Output the [X, Y] coordinate of the center of the cell containing the given text.  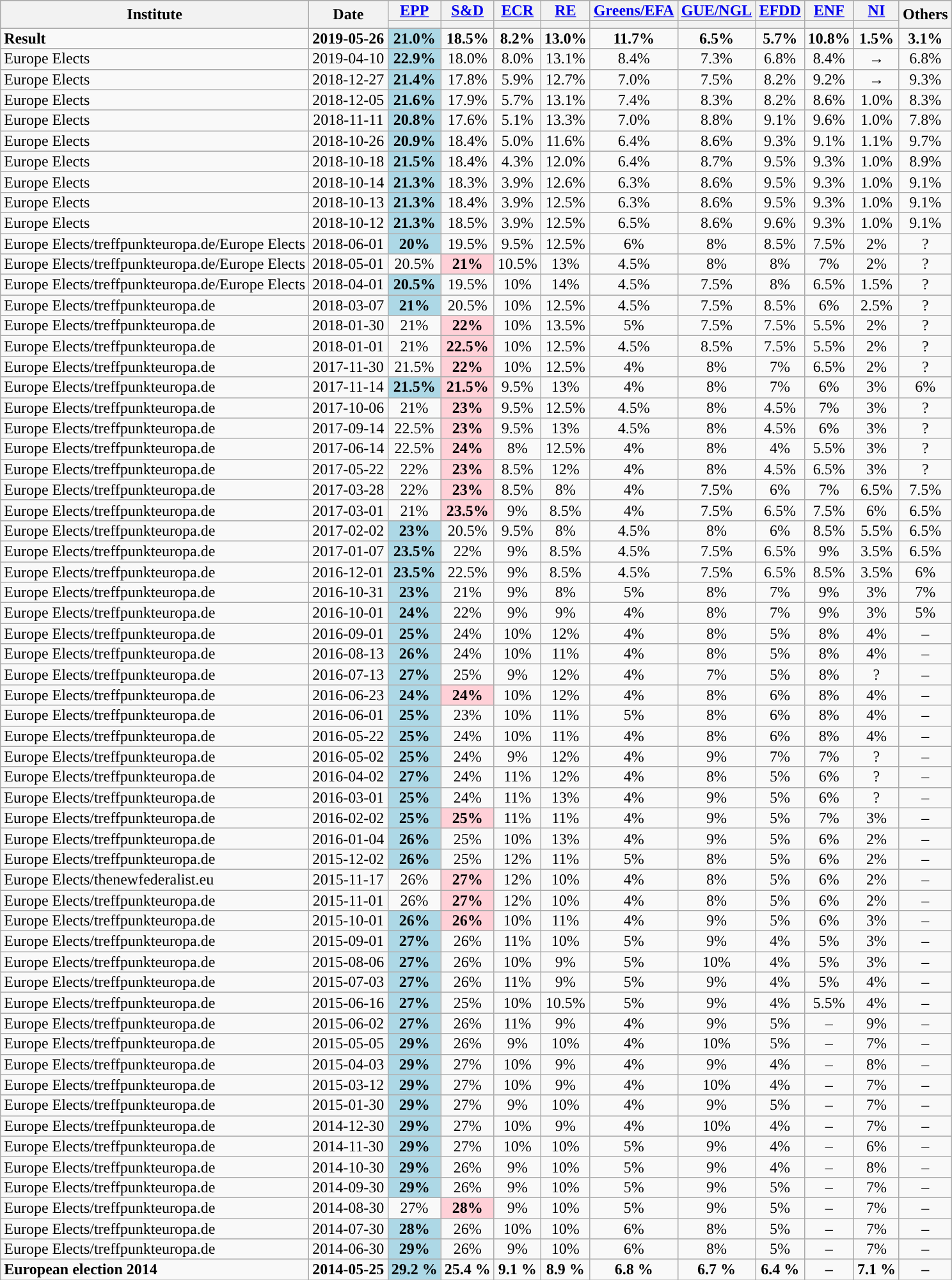
2016-02-02 [349, 818]
2015-07-03 [349, 982]
4.3% [517, 161]
11.6% [566, 141]
2016-08-13 [349, 654]
2015-08-06 [349, 962]
2017-02-02 [349, 531]
7.1 % [877, 1270]
21.0% [415, 38]
2016-01-04 [349, 838]
6.7 % [717, 1270]
RE [566, 11]
2017-05-22 [349, 469]
2018-05-01 [349, 264]
20.9% [415, 141]
29.2 % [415, 1270]
5.1% [517, 120]
21.4% [415, 79]
2018-01-01 [349, 346]
2015-11-17 [349, 879]
2018-03-07 [349, 305]
2015-09-01 [349, 941]
14% [566, 285]
2018-12-27 [349, 79]
European election 2014 [155, 1270]
2014-10-30 [349, 1167]
2017-06-14 [349, 449]
2018-12-05 [349, 100]
10.8% [829, 38]
8.9 % [566, 1270]
7.8% [925, 120]
25.4 % [467, 1270]
2015-06-16 [349, 1003]
18.3% [467, 182]
5.0% [517, 141]
2014-06-30 [349, 1249]
GUE/NGL [717, 11]
12.0% [566, 161]
2018-10-12 [349, 223]
Date [349, 14]
9.2% [829, 79]
2014-09-30 [349, 1187]
17.8% [467, 79]
2018-01-30 [349, 326]
2017-10-06 [349, 408]
2015-10-01 [349, 921]
13.0% [566, 38]
8.8% [717, 120]
8.7% [717, 161]
NI [877, 11]
2015-04-03 [349, 1064]
2015-03-12 [349, 1085]
2014-08-30 [349, 1208]
20.8% [415, 120]
2016-05-02 [349, 756]
2018-10-14 [349, 182]
7.4% [633, 100]
1.1% [877, 141]
2016-12-01 [349, 572]
2014-11-30 [349, 1146]
13.5% [566, 326]
2014-05-25 [349, 1270]
2016-10-31 [349, 593]
22.9% [415, 59]
Institute [155, 14]
S&D [467, 11]
2014-07-30 [349, 1229]
Others [925, 14]
2018-10-18 [349, 161]
2015-01-30 [349, 1105]
7.3% [717, 59]
2017-11-14 [349, 387]
2014-12-30 [349, 1126]
20% [415, 243]
ECR [517, 11]
Greens/EFA [633, 11]
2017-11-30 [349, 367]
3.1% [925, 38]
21.6% [415, 100]
12.6% [566, 182]
Europe Elects/thenewfederalist.eu [155, 879]
8.0% [517, 59]
2016-10-01 [349, 613]
8.9% [925, 161]
2018-10-13 [349, 202]
6.8 % [633, 1270]
13.3% [566, 120]
2016-07-13 [349, 675]
2016-04-02 [349, 777]
2015-12-02 [349, 859]
Result [155, 38]
17.9% [467, 100]
2015-11-01 [349, 900]
12.7% [566, 79]
2016-06-01 [349, 716]
2015-05-05 [349, 1044]
2016-05-22 [349, 736]
2017-09-14 [349, 428]
18.0% [467, 59]
2016-09-01 [349, 634]
EFDD [780, 11]
2019-05-26 [349, 38]
2016-06-23 [349, 695]
17.6% [467, 120]
EPP [415, 11]
2018-10-26 [349, 141]
9.1 % [517, 1270]
2017-03-01 [349, 510]
2018-11-11 [349, 120]
2015-06-02 [349, 1023]
2019-04-10 [349, 59]
2018-04-01 [349, 285]
9.7% [925, 141]
ENF [829, 11]
2018-06-01 [349, 243]
2017-01-07 [349, 551]
2016-03-01 [349, 797]
2.5% [877, 305]
5.9% [517, 79]
2017-03-28 [349, 490]
11.7% [633, 38]
6.4 % [780, 1270]
